From the cell containing the given text, extract its center point as (x, y) coordinate. 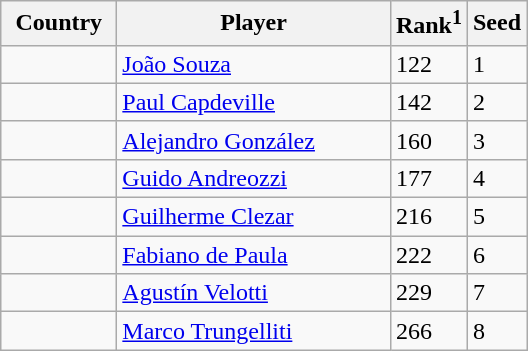
Paul Capdeville (254, 102)
1 (496, 64)
7 (496, 293)
Alejandro González (254, 140)
João Souza (254, 64)
142 (428, 102)
Guilherme Clezar (254, 217)
Player (254, 24)
Marco Trungelliti (254, 331)
3 (496, 140)
216 (428, 217)
Fabiano de Paula (254, 255)
266 (428, 331)
Agustín Velotti (254, 293)
Guido Andreozzi (254, 178)
2 (496, 102)
Country (59, 24)
177 (428, 178)
Rank1 (428, 24)
5 (496, 217)
160 (428, 140)
222 (428, 255)
4 (496, 178)
122 (428, 64)
Seed (496, 24)
229 (428, 293)
6 (496, 255)
8 (496, 331)
